Pinpoint the cell where the given text exists, returning its [x, y] midpoint coordinate. 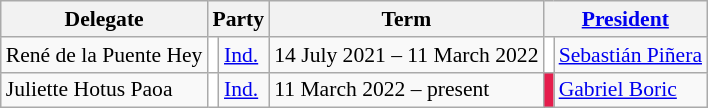
14 July 2021 – 11 March 2022 [406, 55]
René de la Puente Hey [104, 55]
Juliette Hotus Paoa [104, 90]
Term [406, 19]
11 March 2022 – present [406, 90]
President [626, 19]
Sebastián Piñera [630, 55]
Delegate [104, 19]
Gabriel Boric [630, 90]
Party [238, 19]
